Determine the [X, Y] coordinate at the center of the cell enclosing the given text.  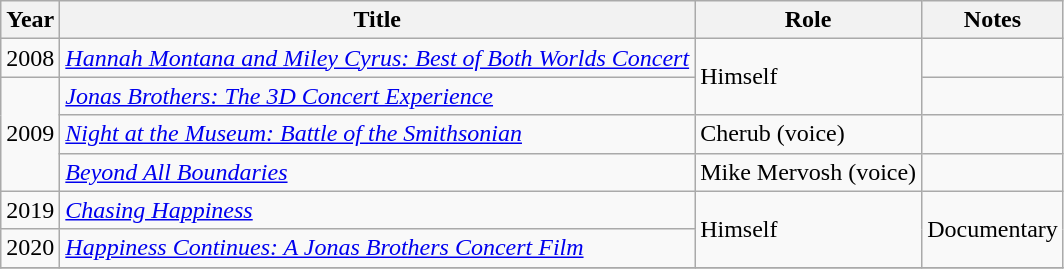
2009 [30, 134]
Jonas Brothers: The 3D Concert Experience [378, 96]
2008 [30, 58]
Documentary [993, 229]
2020 [30, 248]
2019 [30, 210]
Hannah Montana and Miley Cyrus: Best of Both Worlds Concert [378, 58]
Chasing Happiness [378, 210]
Year [30, 20]
Beyond All Boundaries [378, 172]
Night at the Museum: Battle of the Smithsonian [378, 134]
Role [808, 20]
Happiness Continues: A Jonas Brothers Concert Film [378, 248]
Notes [993, 20]
Cherub (voice) [808, 134]
Title [378, 20]
Mike Mervosh (voice) [808, 172]
